Return the [x, y] coordinate for the center point of the cell that contains the specified text.  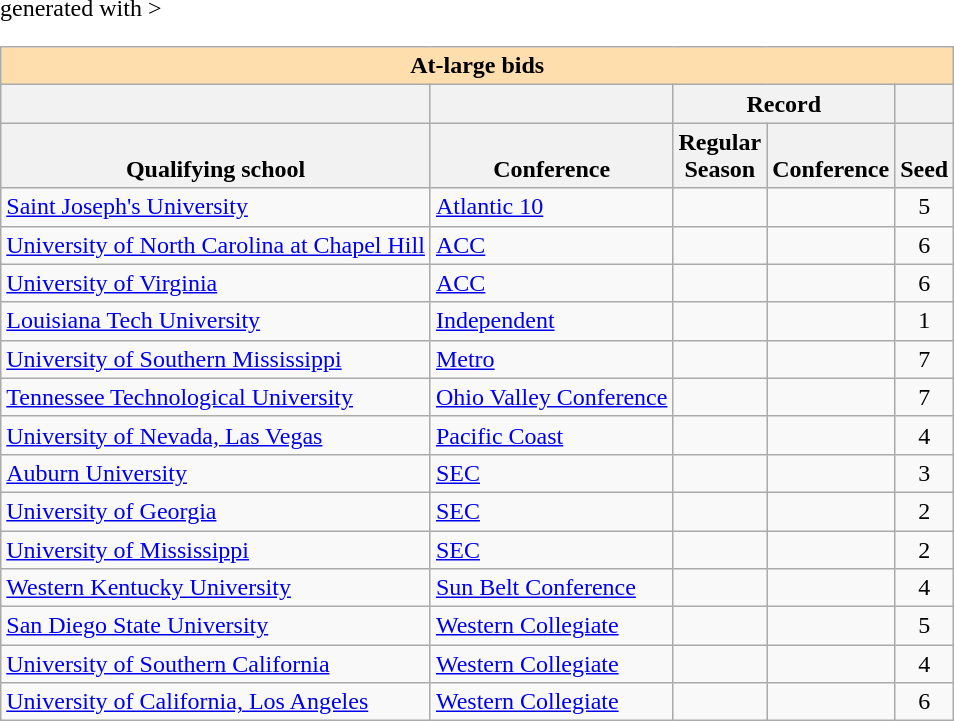
University of Nevada, Las Vegas [216, 435]
University of California, Los Angeles [216, 702]
Qualifying school [216, 156]
Tennessee Technological University [216, 397]
At-large bids [478, 66]
University of North Carolina at Chapel Hill [216, 245]
3 [924, 473]
Sun Belt Conference [552, 588]
University of Virginia [216, 283]
Western Kentucky University [216, 588]
Seed [924, 156]
University of Southern California [216, 664]
University of Georgia [216, 511]
Atlantic 10 [552, 207]
Pacific Coast [552, 435]
Metro [552, 359]
University of Mississippi [216, 549]
Saint Joseph's University [216, 207]
University of Southern Mississippi [216, 359]
1 [924, 321]
Record [784, 104]
Regular Season [720, 156]
Louisiana Tech University [216, 321]
Ohio Valley Conference [552, 397]
Auburn University [216, 473]
Independent [552, 321]
San Diego State University [216, 626]
